For the text-containing cell, return its midpoint in [x, y] coordinate format. 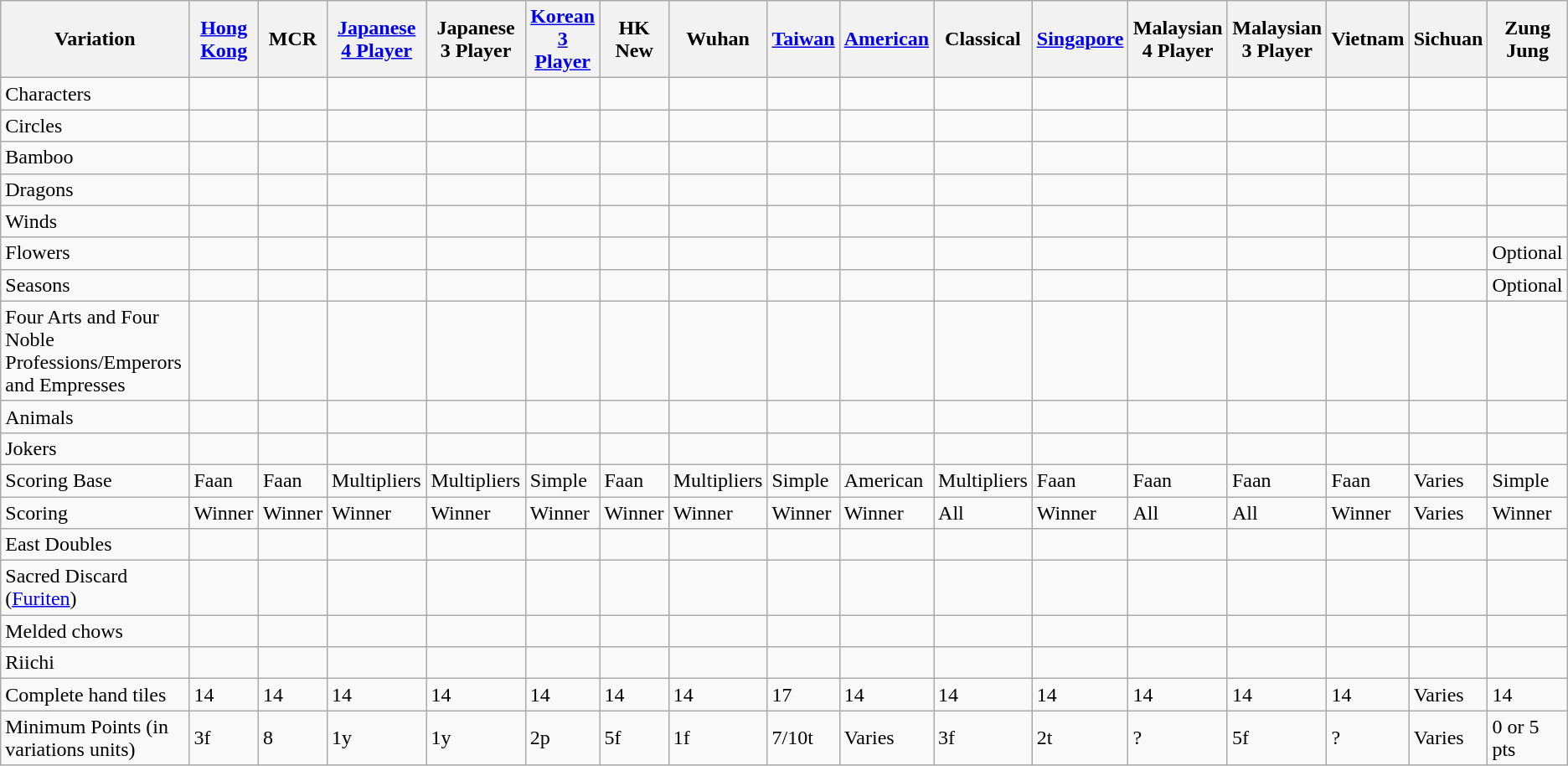
Scoring Base [95, 480]
Malaysian 4 Player [1178, 39]
2t [1081, 738]
Sacred Discard (Furiten) [95, 588]
8 [292, 738]
HK New [634, 39]
7/10t [803, 738]
Four Arts and Four Noble Professions/Emperors and Empresses [95, 350]
Melded chows [95, 631]
Winds [95, 221]
Complete hand tiles [95, 695]
Singapore [1081, 39]
Flowers [95, 253]
Seasons [95, 285]
Korean 3 Player [563, 39]
Animals [95, 417]
Hong Kong [224, 39]
Dragons [95, 189]
Japanese 4 Player [376, 39]
Zung Jung [1528, 39]
Circles [95, 126]
Japanese 3 Player [476, 39]
Riichi [95, 663]
MCR [292, 39]
Variation [95, 39]
Jokers [95, 448]
1f [718, 738]
East Doubles [95, 545]
0 or 5 pts [1528, 738]
Malaysian 3 Player [1277, 39]
Bamboo [95, 158]
Wuhan [718, 39]
Vietnam [1368, 39]
17 [803, 695]
Taiwan [803, 39]
Scoring [95, 512]
Minimum Points (in variations units) [95, 738]
Characters [95, 94]
Sichuan [1448, 39]
2p [563, 738]
Classical [983, 39]
